Scan for the cell matching the given text and deliver its (x, y) coordinate at center. 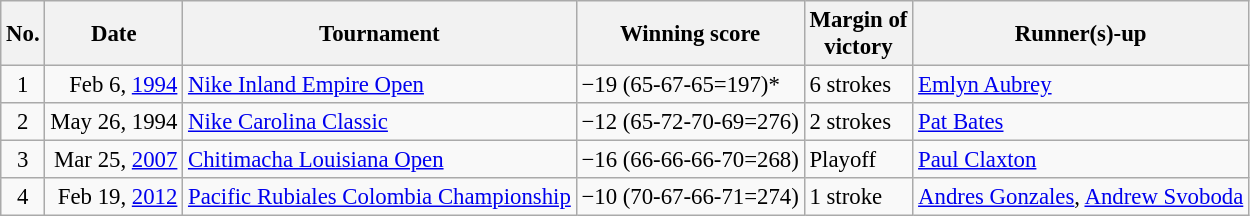
Nike Inland Empire Open (380, 85)
2 (23, 122)
Chitimacha Louisiana Open (380, 160)
Playoff (858, 160)
Margin ofvictory (858, 34)
−19 (65-67-65=197)* (690, 85)
Feb 6, 1994 (114, 85)
Pat Bates (1081, 122)
Pacific Rubiales Colombia Championship (380, 197)
Emlyn Aubrey (1081, 85)
−12 (65-72-70-69=276) (690, 122)
1 stroke (858, 197)
Mar 25, 2007 (114, 160)
No. (23, 34)
2 strokes (858, 122)
−16 (66-66-66-70=268) (690, 160)
Paul Claxton (1081, 160)
4 (23, 197)
Tournament (380, 34)
Runner(s)-up (1081, 34)
May 26, 1994 (114, 122)
Andres Gonzales, Andrew Svoboda (1081, 197)
Date (114, 34)
−10 (70-67-66-71=274) (690, 197)
Feb 19, 2012 (114, 197)
6 strokes (858, 85)
1 (23, 85)
Winning score (690, 34)
Nike Carolina Classic (380, 122)
3 (23, 160)
